Detect which cell encompasses the target text, then output its [x, y] center coordinate. 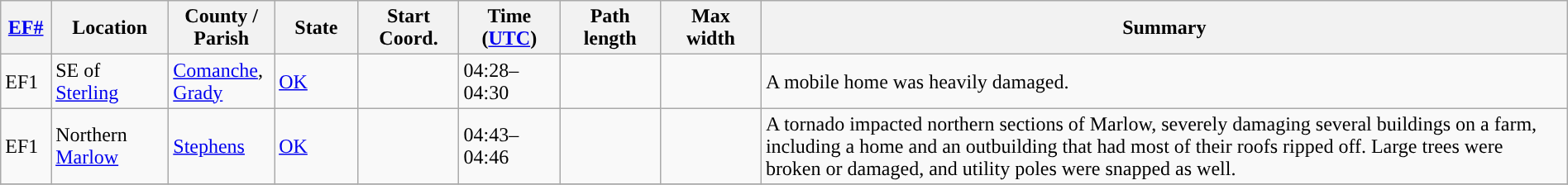
Stephens [222, 146]
Summary [1164, 28]
Path length [610, 28]
04:28–04:30 [509, 81]
A mobile home was heavily damaged. [1164, 81]
Max width [711, 28]
Time (UTC) [509, 28]
04:43–04:46 [509, 146]
EF# [26, 28]
County / Parish [222, 28]
Comanche, Grady [222, 81]
SE of Sterling [110, 81]
Northern Marlow [110, 146]
Start Coord. [409, 28]
Location [110, 28]
State [317, 28]
